Locate the cell with the specified text and output its [x, y] center coordinate. 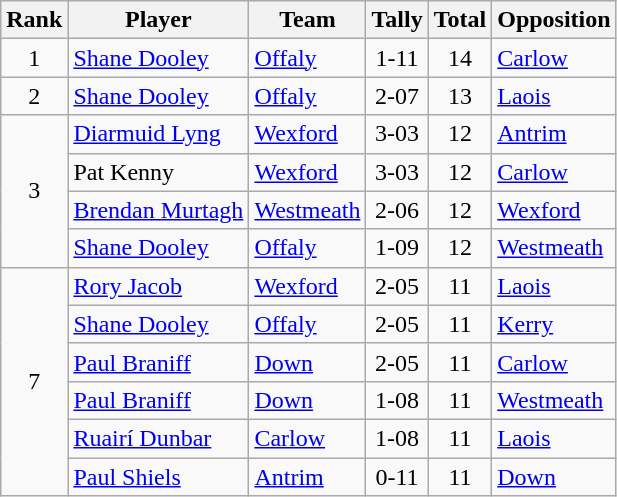
2 [34, 96]
0-11 [397, 477]
14 [460, 58]
Total [460, 20]
Brendan Murtagh [158, 210]
Kerry [554, 324]
Diarmuid Lyng [158, 134]
Rank [34, 20]
Team [308, 20]
Pat Kenny [158, 172]
1-09 [397, 248]
Ruairí Dunbar [158, 438]
13 [460, 96]
2-07 [397, 96]
Rory Jacob [158, 286]
Opposition [554, 20]
3 [34, 191]
2-06 [397, 210]
1 [34, 58]
Tally [397, 20]
1-11 [397, 58]
Player [158, 20]
7 [34, 381]
Paul Shiels [158, 477]
